Pinpoint the cell where the given text exists, returning its [x, y] midpoint coordinate. 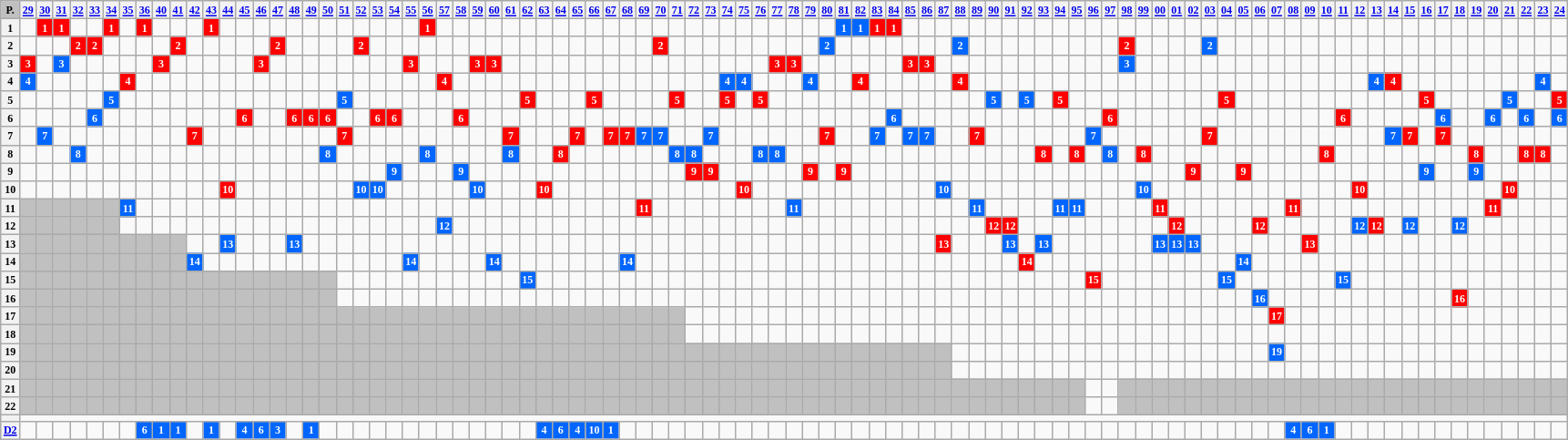
76 [760, 10]
78 [794, 10]
97 [1110, 10]
03 [1210, 10]
P. [11, 10]
74 [728, 10]
63 [544, 10]
50 [328, 10]
00 [1160, 10]
62 [527, 10]
83 [877, 10]
87 [943, 10]
51 [344, 10]
94 [1060, 10]
30 [45, 10]
88 [960, 10]
86 [927, 10]
04 [1227, 10]
34 [111, 10]
72 [694, 10]
73 [710, 10]
70 [660, 10]
67 [611, 10]
32 [78, 10]
47 [278, 10]
45 [244, 10]
06 [1260, 10]
D2 [11, 430]
92 [1027, 10]
98 [1126, 10]
31 [61, 10]
48 [294, 10]
53 [378, 10]
52 [361, 10]
33 [95, 10]
49 [311, 10]
23 [1543, 10]
99 [1144, 10]
60 [494, 10]
57 [444, 10]
95 [1076, 10]
93 [1044, 10]
02 [1193, 10]
56 [427, 10]
42 [195, 10]
05 [1243, 10]
80 [827, 10]
71 [677, 10]
44 [228, 10]
59 [477, 10]
89 [977, 10]
54 [394, 10]
75 [744, 10]
82 [860, 10]
08 [1293, 10]
55 [411, 10]
96 [1094, 10]
84 [893, 10]
61 [511, 10]
65 [577, 10]
24 [1560, 10]
68 [627, 10]
07 [1277, 10]
41 [178, 10]
79 [810, 10]
69 [644, 10]
40 [161, 10]
90 [993, 10]
43 [211, 10]
29 [28, 10]
81 [843, 10]
64 [561, 10]
58 [461, 10]
46 [261, 10]
36 [145, 10]
09 [1309, 10]
66 [594, 10]
91 [1010, 10]
77 [777, 10]
85 [911, 10]
35 [127, 10]
01 [1176, 10]
